Find where the given text appears and provide that cell's center as [x, y] coordinate. 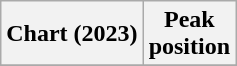
Peakposition [189, 34]
Chart (2023) [72, 34]
